Return the (X, Y) coordinate for the center point of the cell that contains the specified text.  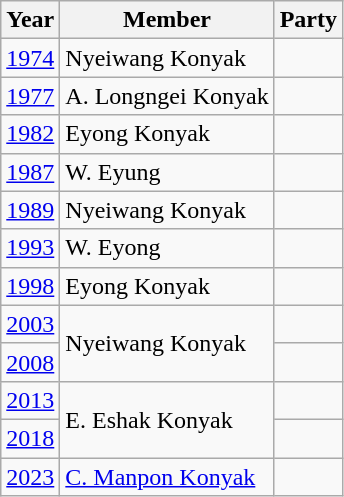
2013 (30, 400)
C. Manpon Konyak (167, 477)
1982 (30, 134)
1998 (30, 286)
1987 (30, 172)
2018 (30, 438)
Member (167, 20)
Year (30, 20)
2023 (30, 477)
Party (308, 20)
1993 (30, 248)
W. Eyung (167, 172)
2003 (30, 324)
2008 (30, 362)
A. Longngei Konyak (167, 96)
1974 (30, 58)
1977 (30, 96)
E. Eshak Konyak (167, 419)
1989 (30, 210)
W. Eyong (167, 248)
